Identify which cell holds the provided text, then report its (X, Y) central coordinate. 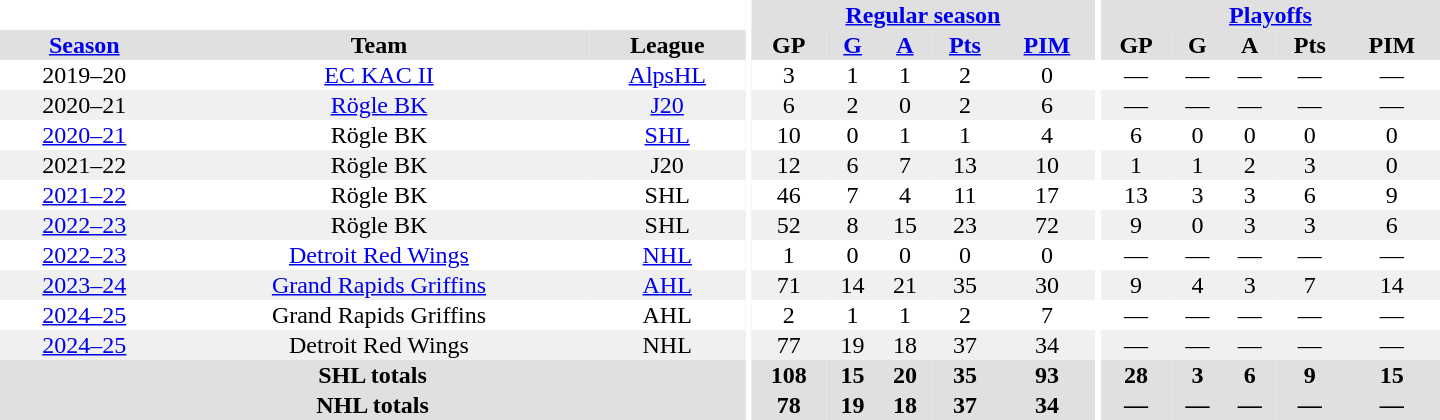
11 (965, 195)
77 (789, 345)
30 (1047, 285)
2023–24 (84, 285)
League (667, 45)
Playoffs (1270, 15)
NHL totals (372, 405)
21 (905, 285)
23 (965, 225)
8 (852, 225)
Team (380, 45)
Season (84, 45)
SHL totals (372, 375)
12 (789, 165)
108 (789, 375)
72 (1047, 225)
17 (1047, 195)
Regular season (923, 15)
93 (1047, 375)
78 (789, 405)
EC KAC II (380, 75)
AlpsHL (667, 75)
20 (905, 375)
28 (1136, 375)
46 (789, 195)
52 (789, 225)
71 (789, 285)
2019–20 (84, 75)
